Output the (X, Y) coordinate of the center of the cell containing the given text.  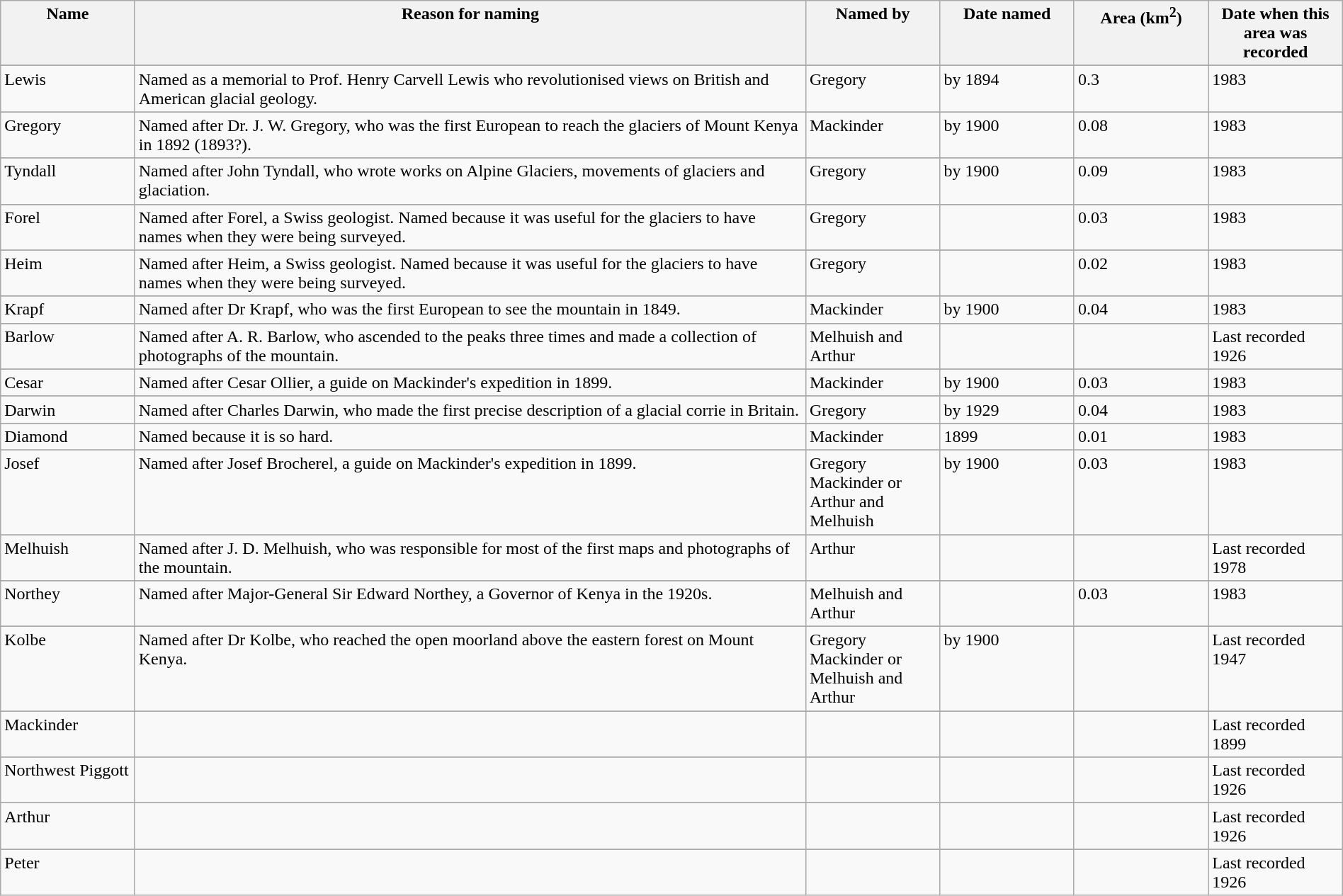
0.08 (1140, 135)
Named after Dr Kolbe, who reached the open moorland above the eastern forest on Mount Kenya. (470, 669)
Named after Heim, a Swiss geologist. Named because it was useful for the glaciers to have names when they were being surveyed. (470, 273)
Named after A. R. Barlow, who ascended to the peaks three times and made a collection of photographs of the mountain. (470, 346)
Named after Dr Krapf, who was the first European to see the mountain in 1849. (470, 310)
Gregory Mackinder or Arthur and Melhuish (873, 492)
Named after Dr. J. W. Gregory, who was the first European to reach the glaciers of Mount Kenya in 1892 (1893?). (470, 135)
Named because it is so hard. (470, 436)
Date when this area was recorded (1275, 33)
Last recorded 1978 (1275, 557)
0.09 (1140, 181)
Named after John Tyndall, who wrote works on Alpine Glaciers, movements of glaciers and glaciation. (470, 181)
Tyndall (68, 181)
0.3 (1140, 89)
Named after Forel, a Swiss geologist. Named because it was useful for the glaciers to have names when they were being surveyed. (470, 227)
Last recorded 1947 (1275, 669)
Reason for naming (470, 33)
1899 (1007, 436)
Named after Charles Darwin, who made the first precise description of a glacial corrie in Britain. (470, 409)
Lewis (68, 89)
Named after Cesar Ollier, a guide on Mackinder's expedition in 1899. (470, 382)
Diamond (68, 436)
Named by (873, 33)
Name (68, 33)
Darwin (68, 409)
Northwest Piggott (68, 781)
Barlow (68, 346)
Gregory Mackinder or Melhuish and Arthur (873, 669)
Named after J. D. Melhuish, who was responsible for most of the first maps and photographs of the mountain. (470, 557)
Last recorded 1899 (1275, 734)
0.01 (1140, 436)
Kolbe (68, 669)
Krapf (68, 310)
0.02 (1140, 273)
Named as a memorial to Prof. Henry Carvell Lewis who revolutionised views on British and American glacial geology. (470, 89)
Named after Major-General Sir Edward Northey, a Governor of Kenya in the 1920s. (470, 603)
Josef (68, 492)
Date named (1007, 33)
by 1929 (1007, 409)
Northey (68, 603)
Heim (68, 273)
by 1894 (1007, 89)
Named after Josef Brocherel, a guide on Mackinder's expedition in 1899. (470, 492)
Forel (68, 227)
Area (km2) (1140, 33)
Peter (68, 873)
Cesar (68, 382)
Melhuish (68, 557)
